Extract the (x, y) coordinate from the center of the cell holding the provided text.  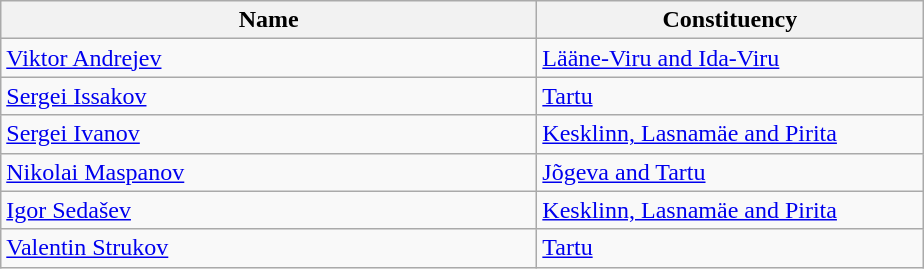
Valentin Strukov (269, 248)
Nikolai Maspanov (269, 172)
Sergei Ivanov (269, 134)
Igor Sedašev (269, 210)
Jõgeva and Tartu (730, 172)
Lääne-Viru and Ida-Viru (730, 58)
Sergei Issakov (269, 96)
Name (269, 20)
Viktor Andrejev (269, 58)
Constituency (730, 20)
